Extract the [x, y] coordinate from the center of the cell holding the provided text.  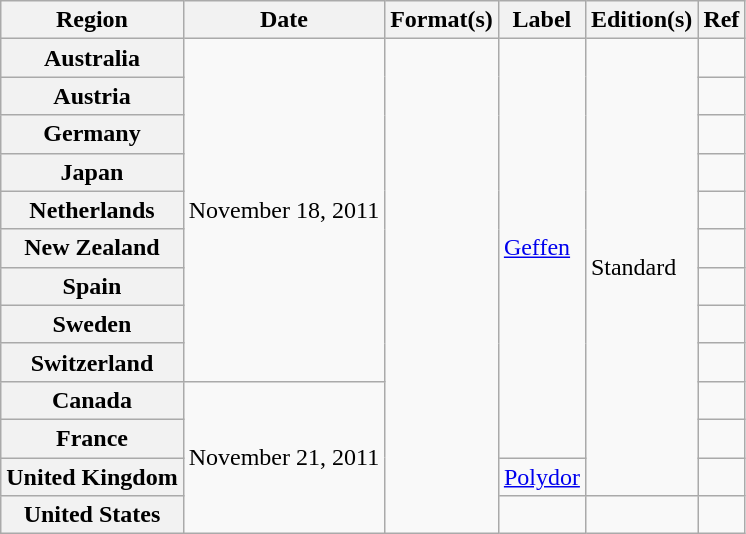
November 18, 2011 [284, 210]
Netherlands [92, 210]
United States [92, 515]
New Zealand [92, 248]
United Kingdom [92, 477]
Spain [92, 286]
Standard [641, 268]
Geffen [542, 248]
Label [542, 20]
Edition(s) [641, 20]
Sweden [92, 324]
Region [92, 20]
Format(s) [442, 20]
Switzerland [92, 362]
Polydor [542, 477]
Australia [92, 58]
Date [284, 20]
Austria [92, 96]
France [92, 438]
Ref [722, 20]
Japan [92, 172]
Germany [92, 134]
Canada [92, 400]
November 21, 2011 [284, 457]
